Return the (X, Y) coordinate for the center point of the cell that contains the specified text.  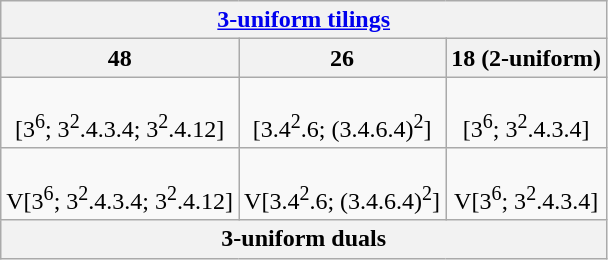
3-uniform tilings (304, 20)
18 (2-uniform) (526, 58)
[36; 32.4.3.4; 32.4.12] (120, 113)
[36; 32.4.3.4] (526, 113)
3-uniform duals (304, 239)
V[36; 32.4.3.4; 32.4.12] (120, 184)
48 (120, 58)
[3.42.6; (3.4.6.4)2] (342, 113)
V[3.42.6; (3.4.6.4)2] (342, 184)
26 (342, 58)
V[36; 32.4.3.4] (526, 184)
